Return [X, Y] of the center of cell containing provided text 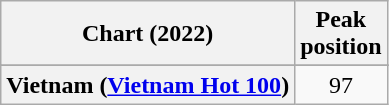
Peakposition [341, 34]
Chart (2022) [148, 34]
97 [341, 85]
Vietnam (Vietnam Hot 100) [148, 85]
